Pinpoint the cell where the given text exists, returning its [X, Y] midpoint coordinate. 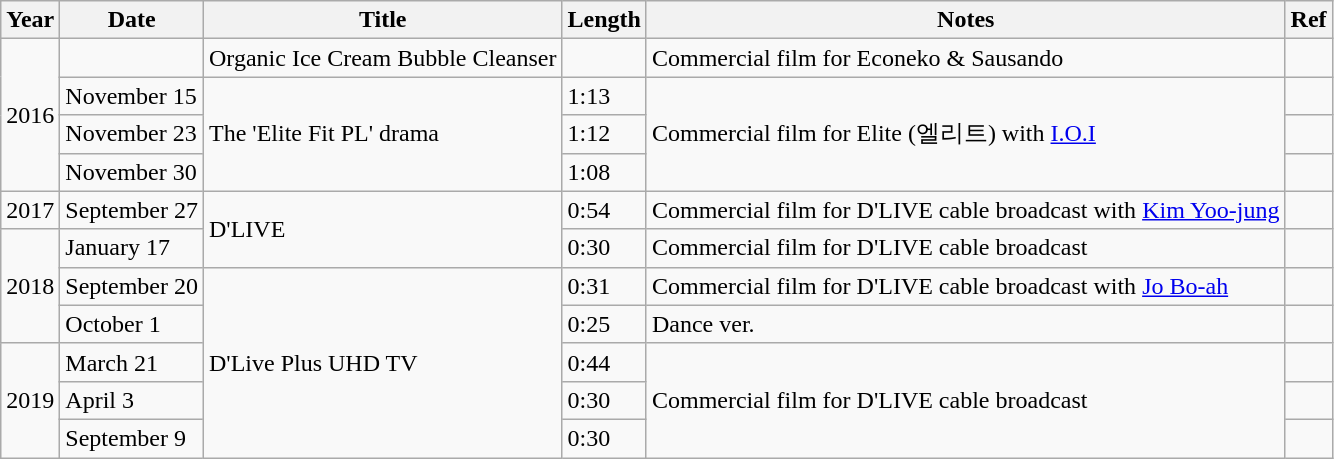
The 'Elite Fit PL' drama [383, 134]
Commercial film for Elite (엘리트) with I.O.I [966, 134]
Organic Ice Cream Bubble Cleanser [383, 58]
April 3 [132, 400]
2019 [30, 400]
Commercial film for Econeko & Sausando [966, 58]
Commercial film for D'LIVE cable broadcast with Kim Yoo-jung [966, 210]
Length [604, 20]
Commercial film for D'LIVE cable broadcast with Jo Bo-ah [966, 286]
D'Live Plus UHD TV [383, 362]
1:12 [604, 134]
1:08 [604, 172]
Notes [966, 20]
0:31 [604, 286]
2016 [30, 115]
Title [383, 20]
0:54 [604, 210]
November 15 [132, 96]
September 27 [132, 210]
September 20 [132, 286]
November 23 [132, 134]
January 17 [132, 248]
0:44 [604, 362]
October 1 [132, 324]
2017 [30, 210]
September 9 [132, 438]
0:25 [604, 324]
Date [132, 20]
March 21 [132, 362]
1:13 [604, 96]
Dance ver. [966, 324]
Ref [1308, 20]
2018 [30, 286]
November 30 [132, 172]
D'LIVE [383, 229]
Year [30, 20]
